Output the (X, Y) coordinate of the center of the cell containing the given text.  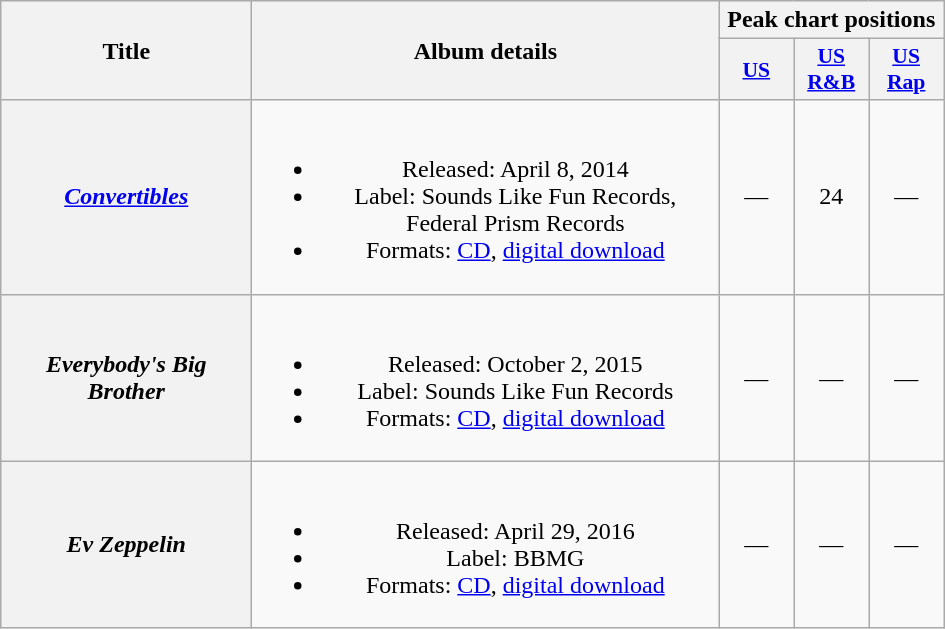
Convertibles (126, 197)
USR&B (832, 70)
Released: October 2, 2015Label: Sounds Like Fun RecordsFormats: CD, digital download (486, 378)
US (756, 70)
24 (832, 197)
Title (126, 50)
Peak chart positions (832, 20)
Ev Zeppelin (126, 544)
Album details (486, 50)
Released: April 8, 2014Label: Sounds Like Fun Records, Federal Prism RecordsFormats: CD, digital download (486, 197)
Everybody's Big Brother (126, 378)
Released: April 29, 2016Label: BBMGFormats: CD, digital download (486, 544)
USRap (906, 70)
